Detect which cell encompasses the target text, then output its (x, y) center coordinate. 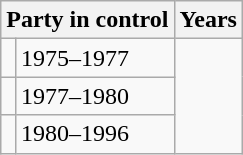
Years (208, 20)
1977–1980 (94, 96)
1980–1996 (94, 134)
1975–1977 (94, 58)
Party in control (88, 20)
